Provide the [X, Y] coordinate of the cell's center where the given text is located.  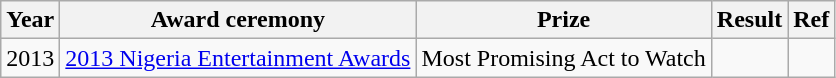
Year [30, 20]
Award ceremony [238, 20]
Result [749, 20]
Most Promising Act to Watch [564, 58]
Prize [564, 20]
2013 [30, 58]
Ref [812, 20]
2013 Nigeria Entertainment Awards [238, 58]
